Extract the (x, y) coordinate from the center of the cell holding the provided text.  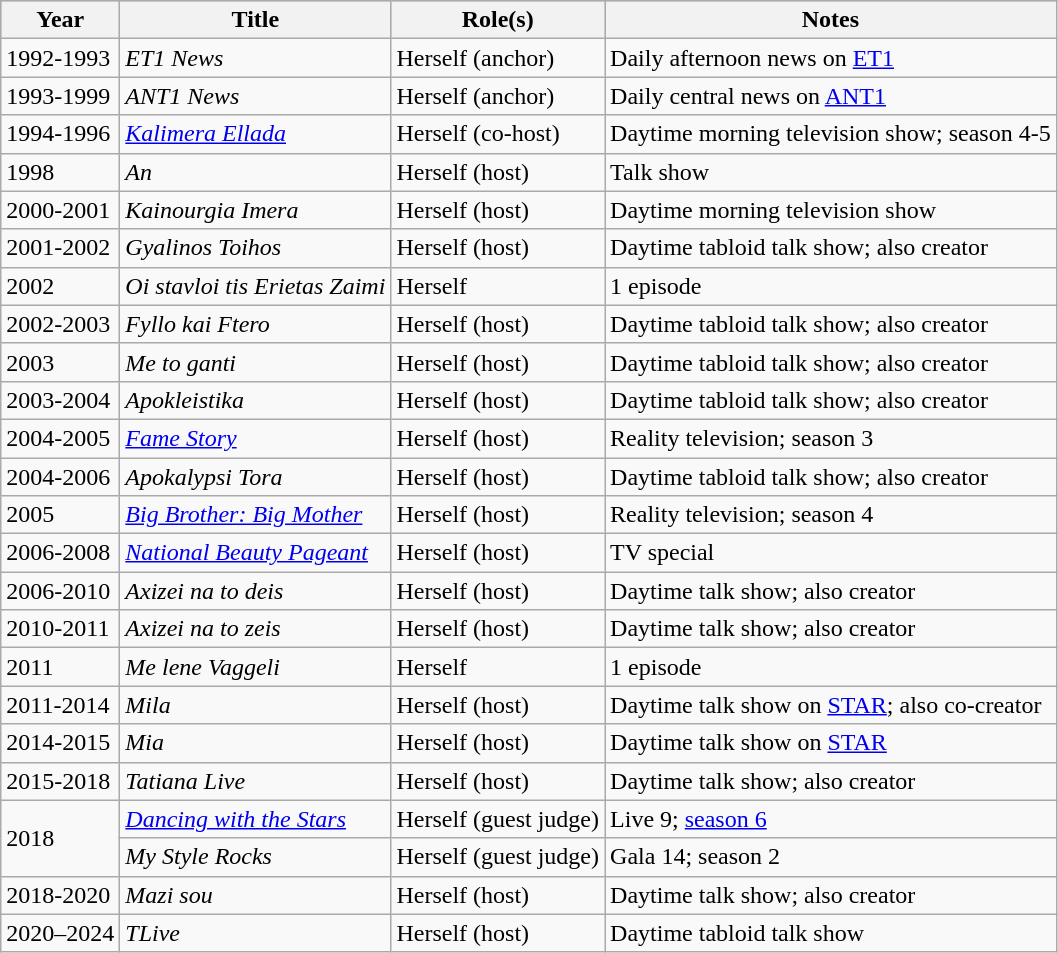
1993-1999 (60, 96)
2018 (60, 838)
Tatiana Live (256, 781)
2011-2014 (60, 705)
2014-2015 (60, 743)
Daytime morning television show; season 4-5 (831, 134)
Apokalypsi Tora (256, 477)
1992-1993 (60, 58)
Dancing with the Stars (256, 819)
Daily afternoon news on ET1 (831, 58)
Fyllo kai Ftero (256, 324)
Kalimera Ellada (256, 134)
Notes (831, 20)
Reality television; season 3 (831, 438)
ANT1 News (256, 96)
Oi stavloi tis Erietas Zaimi (256, 286)
Reality television; season 4 (831, 515)
Axizei na to zeis (256, 629)
National Beauty Pageant (256, 553)
Herself (co-host) (498, 134)
2004-2005 (60, 438)
Talk show (831, 172)
Daytime talk show on STAR; also co-creator (831, 705)
Big Brother: Big Mother (256, 515)
Daytime tabloid talk show (831, 933)
2003-2004 (60, 400)
Role(s) (498, 20)
2006-2010 (60, 591)
2006-2008 (60, 553)
Me lene Vaggeli (256, 667)
Daytime talk show on STAR (831, 743)
Title (256, 20)
2003 (60, 362)
1998 (60, 172)
2011 (60, 667)
ET1 News (256, 58)
TV special (831, 553)
2002 (60, 286)
2018-2020 (60, 895)
Daytime morning television show (831, 210)
2002-2003 (60, 324)
Me to ganti (256, 362)
2005 (60, 515)
Year (60, 20)
Mazi sou (256, 895)
Mila (256, 705)
Gala 14; season 2 (831, 857)
2015-2018 (60, 781)
2000-2001 (60, 210)
Mia (256, 743)
Apokleistika (256, 400)
My Style Rocks (256, 857)
Daily central news on ANT1 (831, 96)
1994-1996 (60, 134)
Live 9; season 6 (831, 819)
TLive (256, 933)
2001-2002 (60, 248)
Kainourgia Imera (256, 210)
Gyalinos Toihos (256, 248)
2004-2006 (60, 477)
An (256, 172)
Fame Story (256, 438)
Axizei na to deis (256, 591)
2020–2024 (60, 933)
2010-2011 (60, 629)
